Determine the (X, Y) coordinate at the center of the cell enclosing the given text.  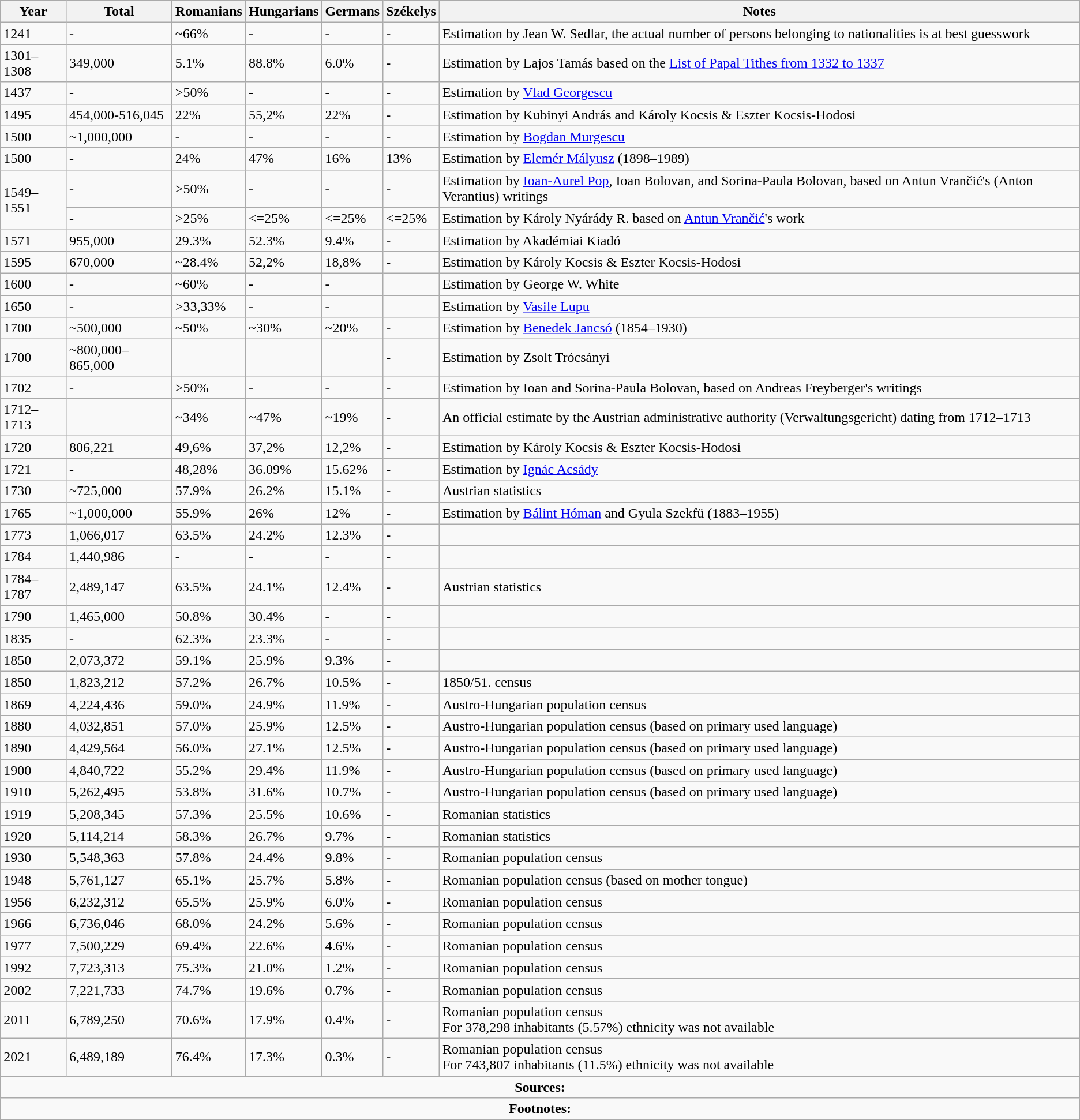
12.3% (352, 535)
36.09% (283, 469)
65.1% (209, 880)
1720 (33, 447)
Estimation by Ioan and Sorina-Paula Bolovan, based on Andreas Freyberger's writings (759, 388)
15.62% (352, 469)
1765 (33, 513)
1571 (33, 240)
Estimation by Bálint Hóman and Gyula Szekfü (1883–1955) (759, 513)
27.1% (283, 748)
6,736,046 (119, 924)
37,2% (283, 447)
62.3% (209, 638)
75.3% (209, 968)
Estimation by Jean W. Sedlar, the actual number of persons belonging to nationalities is at best guesswork (759, 33)
7,221,733 (119, 990)
1730 (33, 491)
1495 (33, 115)
6,232,312 (119, 902)
5,761,127 (119, 880)
Estimation by Ioan-Aurel Pop, Ioan Bolovan, and Sorina-Paula Bolovan, based on Antun Vrančić's (Anton Verantius) writings (759, 188)
~725,000 (119, 491)
24% (209, 159)
22.6% (283, 946)
Estimation by Zsolt Trócsányi (759, 358)
10.5% (352, 682)
~19% (352, 418)
Romanian population censusFor 378,298 inhabitants (5.57%) ethnicity was not available (759, 1019)
5.8% (352, 880)
18,8% (352, 262)
806,221 (119, 447)
Estimation by Akadémiai Kiadó (759, 240)
50.8% (209, 616)
5,114,214 (119, 836)
52,2% (283, 262)
~20% (352, 328)
17.9% (283, 1019)
~34% (209, 418)
53.8% (209, 792)
59.1% (209, 660)
17.3% (283, 1057)
29.3% (209, 240)
Estimation by George W. White (759, 284)
An official estimate by the Austrian administrative authority (Verwaltungsgericht) dating from 1712–1713 (759, 418)
1900 (33, 770)
4.6% (352, 946)
57.0% (209, 726)
5.1% (209, 63)
>25% (209, 218)
1880 (33, 726)
955,000 (119, 240)
1784 (33, 557)
1966 (33, 924)
2002 (33, 990)
1784–1787 (33, 586)
1,465,000 (119, 616)
Estimation by Kubinyi András and Károly Kocsis & Eszter Kocsis-Hodosi (759, 115)
5,262,495 (119, 792)
25.5% (283, 814)
5.6% (352, 924)
26% (283, 513)
1910 (33, 792)
Footnotes: (540, 1109)
1977 (33, 946)
1835 (33, 638)
52.3% (283, 240)
Notes (759, 12)
21.0% (283, 968)
Hungarians (283, 12)
1650 (33, 306)
Estimation by Bogdan Murgescu (759, 137)
2021 (33, 1057)
4,032,851 (119, 726)
4,224,436 (119, 705)
10.6% (352, 814)
24.1% (283, 586)
~28.4% (209, 262)
Estimation by Vasile Lupu (759, 306)
1869 (33, 705)
6,789,250 (119, 1019)
15.1% (352, 491)
7,500,229 (119, 946)
10.7% (352, 792)
~30% (283, 328)
19.6% (283, 990)
68.0% (209, 924)
~66% (209, 33)
1992 (33, 968)
1241 (33, 33)
1948 (33, 880)
26.2% (283, 491)
1721 (33, 469)
30.4% (283, 616)
9.3% (352, 660)
13% (411, 159)
Germans (352, 12)
Estimation by Károly Nyárády R. based on Antun Vrančić's work (759, 218)
Székelys (411, 12)
1790 (33, 616)
1301–1308 (33, 63)
1.2% (352, 968)
1712–1713 (33, 418)
1595 (33, 262)
~800,000–865,000 (119, 358)
1,440,986 (119, 557)
49,6% (209, 447)
Romanian population census (based on mother tongue) (759, 880)
2,489,147 (119, 586)
23.3% (283, 638)
1850/51. census (759, 682)
12% (352, 513)
>33,33% (209, 306)
70.6% (209, 1019)
Romanians (209, 12)
9.8% (352, 858)
1,823,212 (119, 682)
0.4% (352, 1019)
55.2% (209, 770)
454,000-516,045 (119, 115)
Estimation by Elemér Mályusz (1898–1989) (759, 159)
5,208,345 (119, 814)
1956 (33, 902)
2011 (33, 1019)
24.9% (283, 705)
12.4% (352, 586)
~47% (283, 418)
1549–1551 (33, 200)
6,489,189 (119, 1057)
1702 (33, 388)
0.7% (352, 990)
Year (33, 12)
59.0% (209, 705)
48,28% (209, 469)
56.0% (209, 748)
4,840,722 (119, 770)
12,2% (352, 447)
Sources: (540, 1087)
~60% (209, 284)
55.9% (209, 513)
~500,000 (119, 328)
25.7% (283, 880)
16% (352, 159)
76.4% (209, 1057)
1930 (33, 858)
9.4% (352, 240)
Estimation by Benedek Jancsó (1854–1930) (759, 328)
Romanian population censusFor 743,807 inhabitants (11.5%) ethnicity was not available (759, 1057)
58.3% (209, 836)
29.4% (283, 770)
1919 (33, 814)
47% (283, 159)
1890 (33, 748)
57.2% (209, 682)
57.9% (209, 491)
5,548,363 (119, 858)
74.7% (209, 990)
Austro-Hungarian population census (759, 705)
88.8% (283, 63)
69.4% (209, 946)
0.3% (352, 1057)
1600 (33, 284)
349,000 (119, 63)
57.8% (209, 858)
Estimation by Ignác Acsády (759, 469)
Estimation by Vlad Georgescu (759, 93)
55,2% (283, 115)
31.6% (283, 792)
4,429,564 (119, 748)
Total (119, 12)
1920 (33, 836)
24.4% (283, 858)
2,073,372 (119, 660)
57.3% (209, 814)
9.7% (352, 836)
1437 (33, 93)
1,066,017 (119, 535)
~50% (209, 328)
1773 (33, 535)
65.5% (209, 902)
670,000 (119, 262)
Estimation by Lajos Tamás based on the List of Papal Tithes from 1332 to 1337 (759, 63)
7,723,313 (119, 968)
